Capture the cell that displays the provided text and extract its (X, Y) central coordinate. 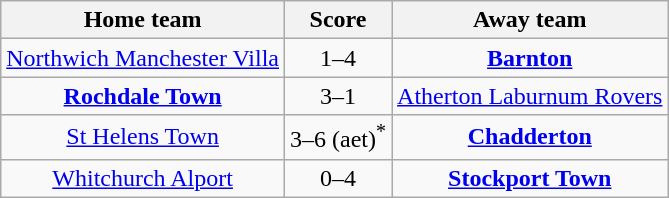
Stockport Town (530, 178)
1–4 (338, 58)
0–4 (338, 178)
St Helens Town (143, 138)
3–1 (338, 96)
Score (338, 20)
Atherton Laburnum Rovers (530, 96)
Away team (530, 20)
Whitchurch Alport (143, 178)
Northwich Manchester Villa (143, 58)
Home team (143, 20)
Barnton (530, 58)
Rochdale Town (143, 96)
Chadderton (530, 138)
3–6 (aet)* (338, 138)
